Scan for the cell matching the given text and deliver its (x, y) coordinate at center. 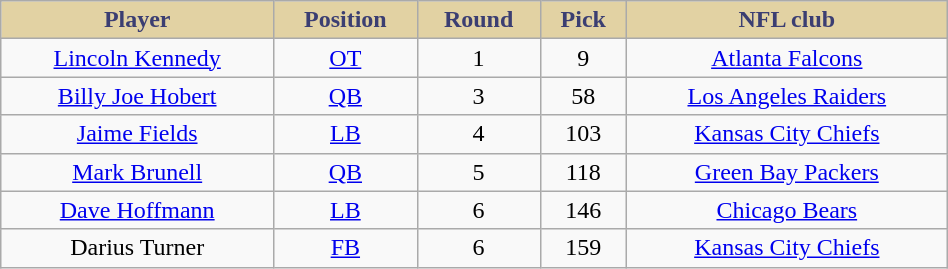
58 (583, 96)
1 (478, 58)
Round (478, 20)
Atlanta Falcons (786, 58)
OT (346, 58)
FB (346, 248)
Player (138, 20)
Chicago Bears (786, 210)
Pick (583, 20)
Green Bay Packers (786, 172)
4 (478, 134)
159 (583, 248)
Dave Hoffmann (138, 210)
Darius Turner (138, 248)
Mark Brunell (138, 172)
Jaime Fields (138, 134)
103 (583, 134)
3 (478, 96)
5 (478, 172)
Lincoln Kennedy (138, 58)
Billy Joe Hobert (138, 96)
Los Angeles Raiders (786, 96)
9 (583, 58)
NFL club (786, 20)
146 (583, 210)
118 (583, 172)
Position (346, 20)
